Extract the [x, y] coordinate from the center of the cell holding the provided text.  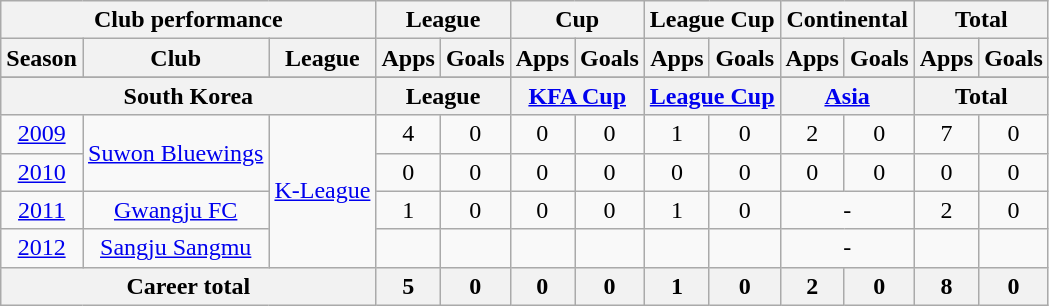
K-League [322, 191]
5 [408, 286]
Cup [577, 20]
Continental [847, 20]
8 [946, 286]
KFA Cup [577, 96]
2011 [42, 210]
7 [946, 134]
4 [408, 134]
Club [175, 58]
Season [42, 58]
2009 [42, 134]
2010 [42, 172]
2012 [42, 248]
Gwangju FC [175, 210]
South Korea [188, 96]
Sangju Sangmu [175, 248]
Asia [847, 96]
Club performance [188, 20]
Suwon Bluewings [175, 153]
Career total [188, 286]
